Determine the [x, y] coordinate at the center of the cell enclosing the given text.  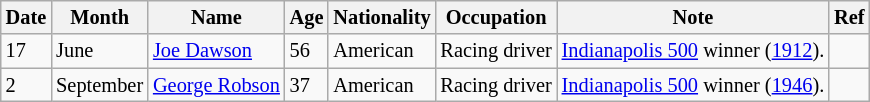
Occupation [496, 17]
September [100, 85]
Indianapolis 500 winner (1912). [693, 51]
Date [26, 17]
Name [216, 17]
Age [307, 17]
2 [26, 85]
37 [307, 85]
Note [693, 17]
56 [307, 51]
Indianapolis 500 winner (1946). [693, 85]
George Robson [216, 85]
17 [26, 51]
Joe Dawson [216, 51]
Month [100, 17]
Ref [849, 17]
Nationality [382, 17]
June [100, 51]
